Capture the cell that displays the provided text and extract its (X, Y) central coordinate. 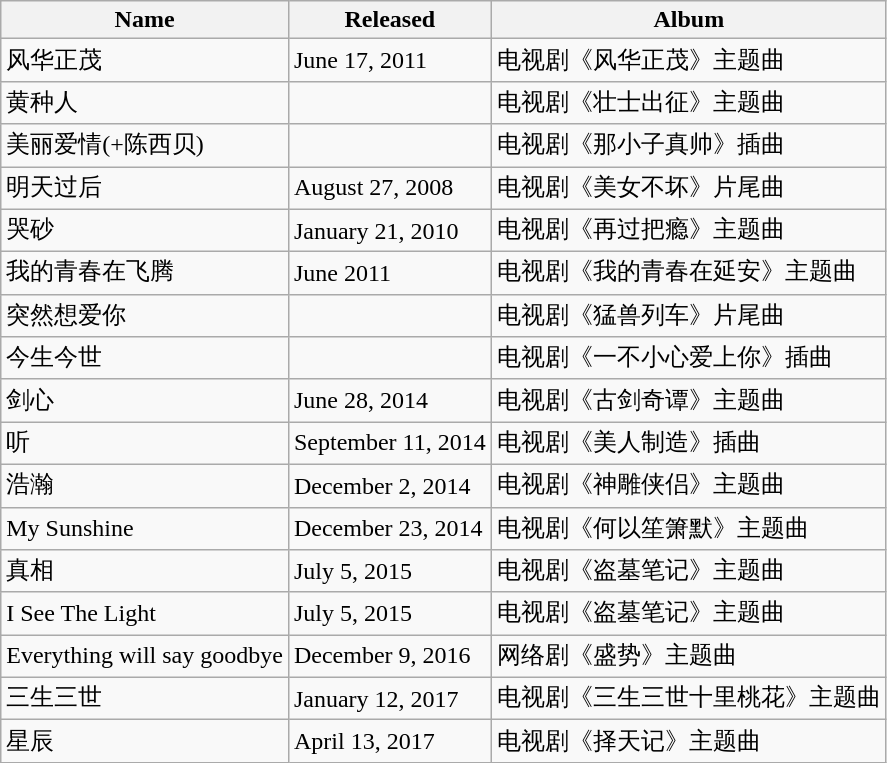
January 12, 2017 (390, 698)
电视剧《美女不坏》片尾曲 (688, 188)
浩瀚 (145, 486)
网络剧《盛势》主题曲 (688, 656)
剑心 (145, 400)
电视剧《三生三世十里桃花》主题曲 (688, 698)
December 9, 2016 (390, 656)
December 23, 2014 (390, 528)
今生今世 (145, 358)
明天过后 (145, 188)
听 (145, 444)
电视剧《择天记》主题曲 (688, 742)
电视剧《我的青春在延安》主题曲 (688, 274)
我的青春在飞腾 (145, 274)
June 28, 2014 (390, 400)
真相 (145, 572)
电视剧《那小子真帅》插曲 (688, 146)
I See The Light (145, 614)
电视剧《神雕侠侣》主题曲 (688, 486)
January 21, 2010 (390, 230)
哭砂 (145, 230)
June 2011 (390, 274)
电视剧《美人制造》插曲 (688, 444)
三生三世 (145, 698)
电视剧《再过把瘾》主题曲 (688, 230)
突然想爱你 (145, 316)
Released (390, 20)
September 11, 2014 (390, 444)
Name (145, 20)
电视剧《古剑奇谭》主题曲 (688, 400)
电视剧《壮士出征》主题曲 (688, 102)
Everything will say goodbye (145, 656)
电视剧《风华正茂》主题曲 (688, 60)
April 13, 2017 (390, 742)
黄种人 (145, 102)
电视剧《猛兽列车》片尾曲 (688, 316)
电视剧《一不小心爱上你》插曲 (688, 358)
June 17, 2011 (390, 60)
风华正茂 (145, 60)
December 2, 2014 (390, 486)
星辰 (145, 742)
美丽爱情(+陈西贝) (145, 146)
Album (688, 20)
August 27, 2008 (390, 188)
电视剧《何以笙箫默》主题曲 (688, 528)
My Sunshine (145, 528)
